Detect which cell encompasses the target text, then output its [x, y] center coordinate. 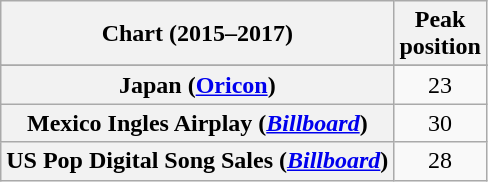
23 [440, 85]
Peak position [440, 34]
30 [440, 123]
Japan (Oricon) [198, 85]
Chart (2015–2017) [198, 34]
28 [440, 161]
US Pop Digital Song Sales (Billboard) [198, 161]
Mexico Ingles Airplay (Billboard) [198, 123]
